Detect which cell encompasses the target text, then output its [X, Y] center coordinate. 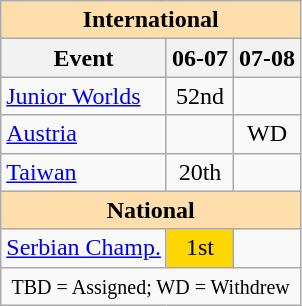
Taiwan [84, 172]
Junior Worlds [84, 96]
TBD = Assigned; WD = Withdrew [151, 286]
WD [268, 134]
Austria [84, 134]
Event [84, 58]
52nd [200, 96]
06-07 [200, 58]
20th [200, 172]
National [151, 210]
07-08 [268, 58]
1st [200, 248]
Serbian Champ. [84, 248]
International [151, 20]
